Detect which cell encompasses the target text, then output its (X, Y) center coordinate. 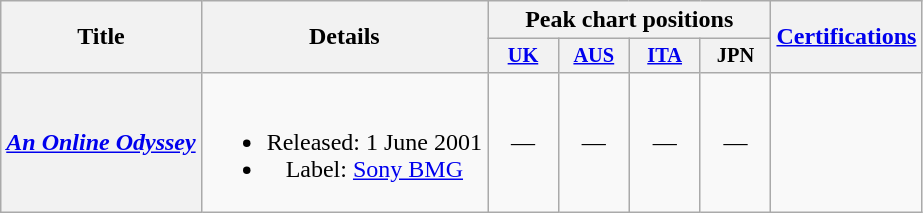
Released: 1 June 2001Label: Sony BMG (344, 142)
UK (524, 56)
Peak chart positions (630, 20)
Title (101, 37)
ITA (664, 56)
JPN (736, 56)
Certifications (846, 37)
AUS (594, 56)
Details (344, 37)
An Online Odyssey (101, 142)
